Extract the (X, Y) coordinate from the center of the cell holding the provided text.  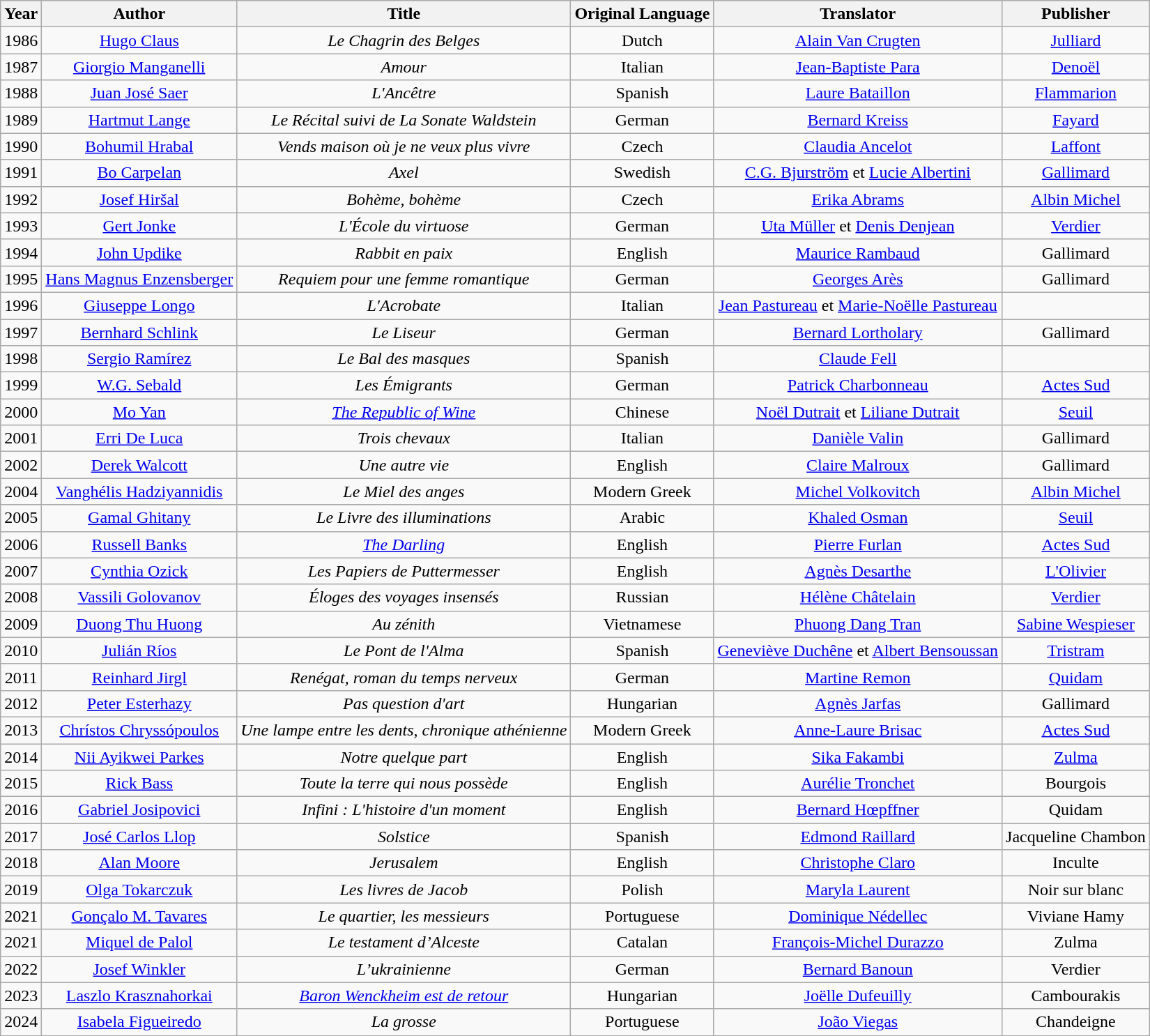
L'Ancêtre (404, 93)
2013 (21, 730)
Miquel de Palol (139, 943)
Inculte (1076, 863)
Bohumil Hrabal (139, 146)
1996 (21, 305)
2015 (21, 784)
Pierre Furlan (858, 544)
1989 (21, 120)
Sergio Ramírez (139, 359)
Chrístos Chryssópoulos (139, 730)
Renégat, roman du temps nerveux (404, 677)
Giorgio Manganelli (139, 67)
Hélène Châtelain (858, 597)
L'École du virtuose (404, 226)
Erri De Luca (139, 439)
Noël Dutrait et Liliane Dutrait (858, 412)
François-Michel Durazzo (858, 943)
Polish (643, 890)
Vanghélis Hadziyannidis (139, 492)
Reinhard Jirgl (139, 677)
2000 (21, 412)
2022 (21, 969)
L’ukrainienne (404, 969)
Bernard Kreiss (858, 120)
Author (139, 14)
Dutch (643, 40)
Anne-Laure Brisac (858, 730)
Jerusalem (404, 863)
Agnès Jarfas (858, 703)
Josef Winkler (139, 969)
Olga Tokarczuk (139, 890)
Nii Ayikwei Parkes (139, 756)
1997 (21, 333)
2008 (21, 597)
Translator (858, 14)
Jacqueline Chambon (1076, 837)
Edmond Raillard (858, 837)
Gabriel Josipovici (139, 810)
Le Livre des illuminations (404, 518)
Gamal Ghitany (139, 518)
Russian (643, 597)
Le Récital suivi de La Sonate Waldstein (404, 120)
Éloges des voyages insensés (404, 597)
2006 (21, 544)
Vassili Golovanov (139, 597)
2023 (21, 996)
Noir sur blanc (1076, 890)
Au zénith (404, 624)
Uta Müller et Denis Denjean (858, 226)
1987 (21, 67)
Hartmut Lange (139, 120)
Vends maison où je ne veux plus vivre (404, 146)
Infini : L'histoire d'un moment (404, 810)
Michel Volkovitch (858, 492)
2016 (21, 810)
Original Language (643, 14)
José Carlos Llop (139, 837)
2001 (21, 439)
2017 (21, 837)
Swedish (643, 173)
Agnès Desarthe (858, 571)
Le Liseur (404, 333)
Chandeigne (1076, 1022)
Denoël (1076, 67)
Julián Ríos (139, 650)
1992 (21, 199)
Bernard Banoun (858, 969)
Pas question d'art (404, 703)
1998 (21, 359)
Viviane Hamy (1076, 916)
Khaled Osman (858, 518)
Martine Remon (858, 677)
2024 (21, 1022)
L'Olivier (1076, 571)
Chinese (643, 412)
Mo Yan (139, 412)
Rick Bass (139, 784)
2011 (21, 677)
2012 (21, 703)
2018 (21, 863)
Fayard (1076, 120)
L'Acrobate (404, 305)
Aurélie Tronchet (858, 784)
Une lampe entre les dents, chronique athénienne (404, 730)
The Darling (404, 544)
2009 (21, 624)
Laffont (1076, 146)
1988 (21, 93)
2002 (21, 465)
La grosse (404, 1022)
Le Chagrin des Belges (404, 40)
John Updike (139, 252)
1995 (21, 279)
Laure Bataillon (858, 93)
1990 (21, 146)
Arabic (643, 518)
Bo Carpelan (139, 173)
1986 (21, 40)
Patrick Charbonneau (858, 386)
Phuong Dang Tran (858, 624)
Flammarion (1076, 93)
2004 (21, 492)
Claude Fell (858, 359)
Toute la terre qui nous possède (404, 784)
1994 (21, 252)
Juan José Saer (139, 93)
Maryla Laurent (858, 890)
Le Bal des masques (404, 359)
Cambourakis (1076, 996)
Duong Thu Huong (139, 624)
Erika Abrams (858, 199)
2014 (21, 756)
Trois chevaux (404, 439)
Year (21, 14)
Josef Hiršal (139, 199)
Publisher (1076, 14)
Le testament d’Alceste (404, 943)
Bohème, bohème (404, 199)
Baron Wenckheim est de retour (404, 996)
Gert Jonke (139, 226)
Le Pont de l'Alma (404, 650)
Hugo Claus (139, 40)
Jean-Baptiste Para (858, 67)
Laszlo Krasznahorkai (139, 996)
Rabbit en paix (404, 252)
Giuseppe Longo (139, 305)
2010 (21, 650)
Danièle Valin (858, 439)
Maurice Rambaud (858, 252)
Bernard Hœpffner (858, 810)
2007 (21, 571)
João Viegas (858, 1022)
Tristram (1076, 650)
Joëlle Dufeuilly (858, 996)
Gonçalo M. Tavares (139, 916)
2019 (21, 890)
Requiem pour une femme romantique (404, 279)
Hans Magnus Enzensberger (139, 279)
Isabela Figueiredo (139, 1022)
1991 (21, 173)
Les Émigrants (404, 386)
Claire Malroux (858, 465)
Bernhard Schlink (139, 333)
Christophe Claro (858, 863)
Solstice (404, 837)
Notre quelque part (404, 756)
Jean Pastureau et Marie-Noëlle Pastureau (858, 305)
Amour (404, 67)
Claudia Ancelot (858, 146)
2005 (21, 518)
Le quartier, les messieurs (404, 916)
Derek Walcott (139, 465)
Julliard (1076, 40)
Axel (404, 173)
Une autre vie (404, 465)
Le Miel des anges (404, 492)
1999 (21, 386)
C.G. Bjurström et Lucie Albertini (858, 173)
Cynthia Ozick (139, 571)
Les Papiers de Puttermesser (404, 571)
Georges Arès (858, 279)
W.G. Sebald (139, 386)
Title (404, 14)
Vietnamese (643, 624)
Peter Esterhazy (139, 703)
The Republic of Wine (404, 412)
1993 (21, 226)
Dominique Nédellec (858, 916)
Catalan (643, 943)
Geneviève Duchêne et Albert Bensoussan (858, 650)
Les livres de Jacob (404, 890)
Sika Fakambi (858, 756)
Russell Banks (139, 544)
Sabine Wespieser (1076, 624)
Bernard Lortholary (858, 333)
Bourgois (1076, 784)
Alan Moore (139, 863)
Alain Van Crugten (858, 40)
